Determine the [X, Y] coordinate at the center of the cell enclosing the given text.  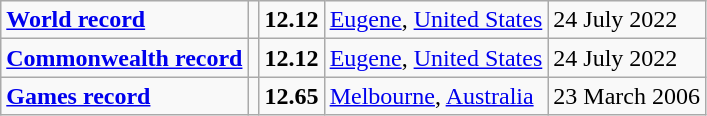
23 March 2006 [627, 96]
12.65 [292, 96]
Commonwealth record [124, 58]
Melbourne, Australia [436, 96]
World record [124, 20]
Games record [124, 96]
